Find where the given text appears and provide that cell's center as [x, y] coordinate. 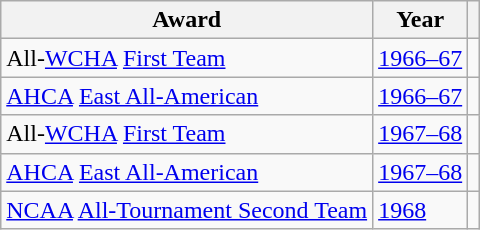
Award [187, 20]
NCAA All-Tournament Second Team [187, 210]
Year [420, 20]
1968 [420, 210]
